For the text-containing cell, return its midpoint in [X, Y] coordinate format. 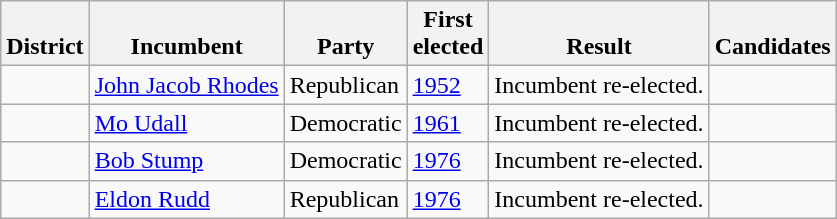
Result [599, 34]
1961 [448, 123]
Incumbent [186, 34]
Party [346, 34]
John Jacob Rhodes [186, 85]
Eldon Rudd [186, 199]
Bob Stump [186, 161]
Candidates [772, 34]
1952 [448, 85]
Firstelected [448, 34]
Mo Udall [186, 123]
District [45, 34]
